Find where the given text appears and provide that cell's center as (X, Y) coordinate. 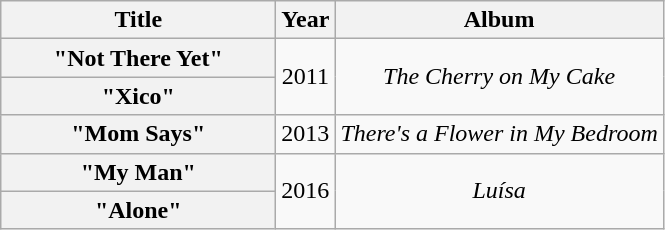
Luísa (499, 191)
"Mom Says" (138, 134)
Title (138, 20)
"Xico" (138, 96)
There's a Flower in My Bedroom (499, 134)
"Not There Yet" (138, 58)
2011 (306, 77)
2013 (306, 134)
The Cherry on My Cake (499, 77)
"Alone" (138, 210)
"My Man" (138, 172)
Year (306, 20)
Album (499, 20)
2016 (306, 191)
